From the cell containing the given text, extract its center point as (X, Y) coordinate. 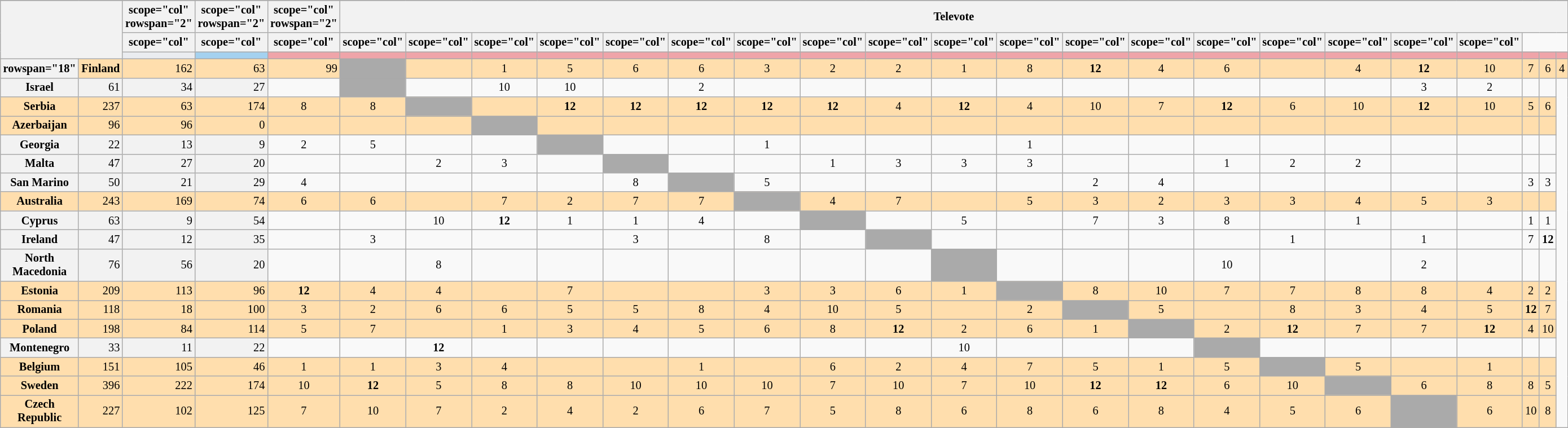
34 (159, 87)
Montenegro (39, 348)
North Macedonia (39, 265)
Czech Republic (39, 411)
Georgia (39, 144)
Romania (39, 310)
Estonia (39, 291)
209 (100, 291)
Serbia (39, 107)
rowspan="18" (39, 68)
76 (100, 265)
227 (100, 411)
Cyprus (39, 220)
125 (231, 411)
74 (231, 201)
San Marino (39, 182)
Azerbaijan (39, 125)
Malta (39, 164)
Sweden (39, 386)
396 (100, 386)
50 (100, 182)
169 (159, 201)
35 (231, 239)
118 (100, 310)
100 (231, 310)
0 (231, 125)
61 (100, 87)
84 (159, 329)
151 (100, 367)
13 (159, 144)
113 (159, 291)
99 (304, 68)
243 (100, 201)
Televote (954, 16)
11 (159, 348)
Belgium (39, 367)
Israel (39, 87)
162 (159, 68)
114 (231, 329)
Poland (39, 329)
56 (159, 265)
54 (231, 220)
198 (100, 329)
Ireland (39, 239)
237 (100, 107)
105 (159, 367)
46 (231, 367)
21 (159, 182)
Finland (100, 68)
29 (231, 182)
33 (100, 348)
Australia (39, 201)
18 (159, 310)
102 (159, 411)
222 (159, 386)
